For the text-containing cell, return its midpoint in (X, Y) coordinate format. 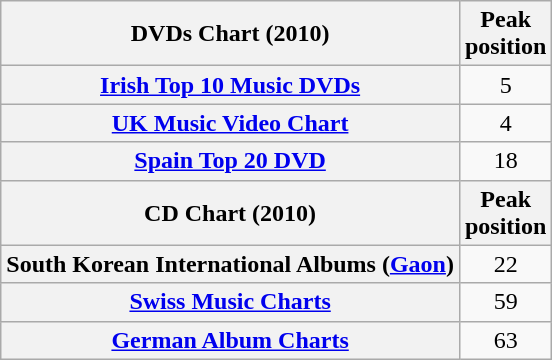
CD Chart (2010) (230, 212)
Irish Top 10 Music DVDs (230, 85)
63 (505, 340)
DVDs Chart (2010) (230, 34)
Spain Top 20 DVD (230, 161)
22 (505, 264)
18 (505, 161)
South Korean International Albums (Gaon) (230, 264)
59 (505, 302)
Swiss Music Charts (230, 302)
5 (505, 85)
UK Music Video Chart (230, 123)
4 (505, 123)
German Album Charts (230, 340)
